For the text-containing cell, return its midpoint in (X, Y) coordinate format. 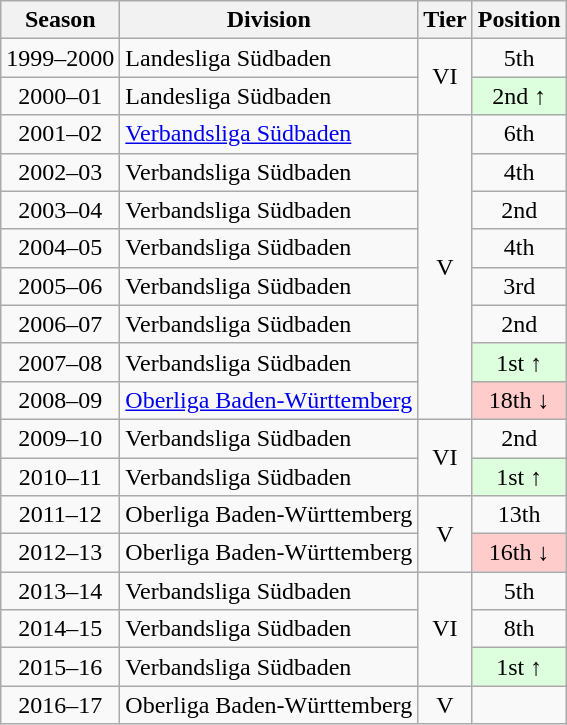
2010–11 (60, 477)
Tier (446, 20)
Position (519, 20)
Season (60, 20)
2009–10 (60, 438)
Division (269, 20)
2013–14 (60, 591)
2001–02 (60, 134)
2012–13 (60, 553)
2016–17 (60, 705)
2nd ↑ (519, 96)
2011–12 (60, 515)
16th ↓ (519, 553)
2002–03 (60, 172)
2000–01 (60, 96)
18th ↓ (519, 400)
2015–16 (60, 667)
2006–07 (60, 324)
8th (519, 629)
1999–2000 (60, 58)
2014–15 (60, 629)
6th (519, 134)
2008–09 (60, 400)
2005–06 (60, 286)
2004–05 (60, 248)
3rd (519, 286)
2007–08 (60, 362)
13th (519, 515)
2003–04 (60, 210)
